From the cell containing the given text, extract its center point as [x, y] coordinate. 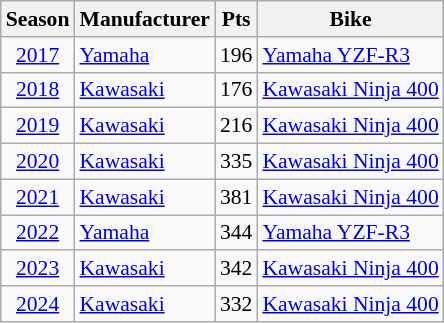
176 [236, 90]
196 [236, 55]
335 [236, 162]
2023 [38, 269]
2022 [38, 233]
Pts [236, 19]
344 [236, 233]
342 [236, 269]
2024 [38, 304]
381 [236, 197]
216 [236, 126]
Bike [350, 19]
Manufacturer [144, 19]
2019 [38, 126]
2020 [38, 162]
Season [38, 19]
332 [236, 304]
2021 [38, 197]
2018 [38, 90]
2017 [38, 55]
